For the text-containing cell, return its midpoint in (X, Y) coordinate format. 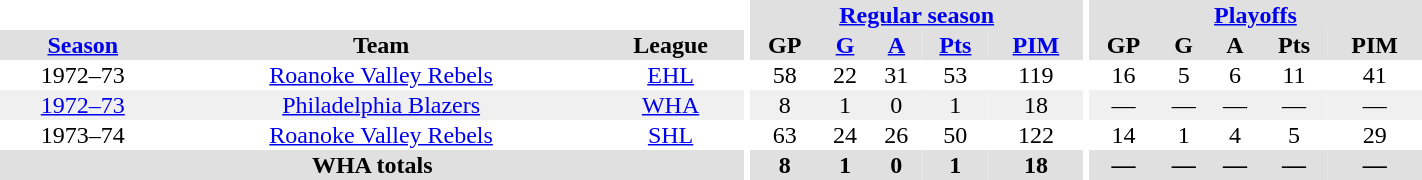
63 (784, 135)
Playoffs (1256, 15)
WHA totals (372, 165)
122 (1036, 135)
58 (784, 75)
31 (896, 75)
EHL (671, 75)
119 (1036, 75)
SHL (671, 135)
26 (896, 135)
Season (83, 45)
29 (1374, 135)
1973–74 (83, 135)
Philadelphia Blazers (382, 105)
16 (1124, 75)
League (671, 45)
11 (1294, 75)
22 (844, 75)
Regular season (916, 15)
24 (844, 135)
53 (956, 75)
14 (1124, 135)
WHA (671, 105)
6 (1234, 75)
41 (1374, 75)
Team (382, 45)
4 (1234, 135)
50 (956, 135)
